Capture the cell that displays the provided text and extract its (x, y) central coordinate. 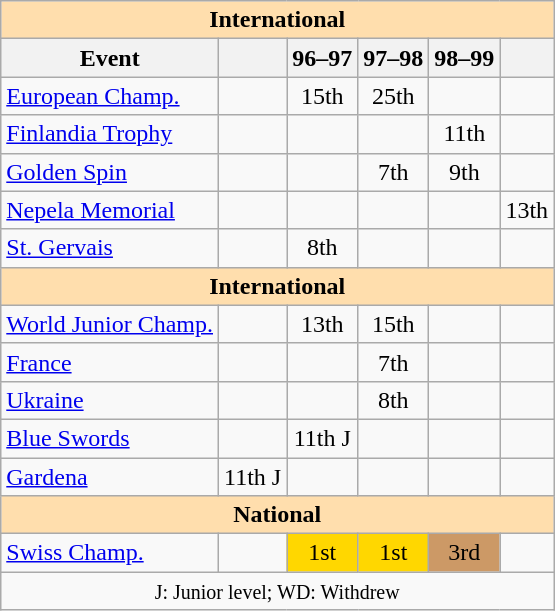
Ukraine (110, 400)
National (278, 515)
St. Gervais (110, 248)
11th (464, 134)
25th (394, 96)
France (110, 362)
Blue Swords (110, 438)
Swiss Champ. (110, 553)
J: Junior level; WD: Withdrew (278, 591)
European Champ. (110, 96)
World Junior Champ. (110, 324)
Nepela Memorial (110, 210)
3rd (464, 553)
96–97 (322, 58)
97–98 (394, 58)
Golden Spin (110, 172)
Event (110, 58)
Gardena (110, 477)
98–99 (464, 58)
9th (464, 172)
Finlandia Trophy (110, 134)
